Extract the (x, y) coordinate from the center of the cell holding the provided text.  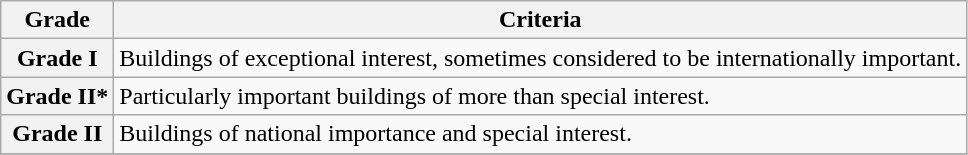
Grade II* (58, 96)
Particularly important buildings of more than special interest. (540, 96)
Grade (58, 20)
Grade I (58, 58)
Buildings of national importance and special interest. (540, 134)
Buildings of exceptional interest, sometimes considered to be internationally important. (540, 58)
Grade II (58, 134)
Criteria (540, 20)
